Determine the (x, y) coordinate at the center of the cell enclosing the given text.  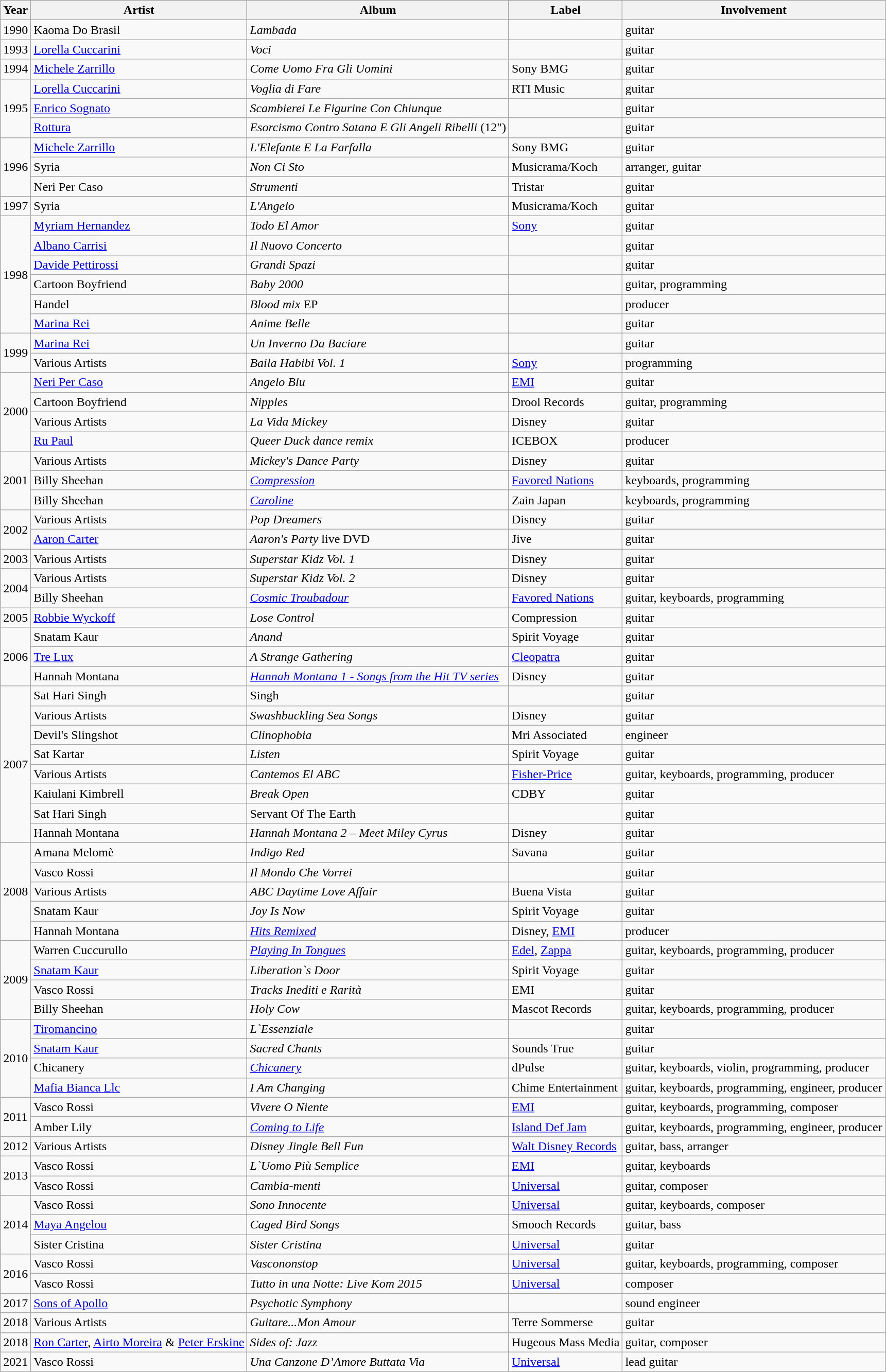
Una Canzone D’Amore Buttata Via (378, 1362)
Cantemos El ABC (378, 774)
1994 (15, 69)
Kaiulani Kimbrell (139, 794)
Anime Belle (378, 324)
guitar, keyboards, composer (754, 1205)
Album (378, 10)
Involvement (754, 10)
2002 (15, 529)
Amber Lily (139, 1127)
Myriam Hernandez (139, 225)
Lambada (378, 30)
Voglia di Fare (378, 89)
Joy Is Now (378, 911)
Island Def Jam (565, 1127)
Aaron Carter (139, 539)
CDBY (565, 794)
L'Elefante E La Farfalla (378, 147)
Mickey's Dance Party (378, 461)
2005 (15, 618)
Anand (378, 637)
Sounds True (565, 1048)
guitar, keyboards, violin, programming, producer (754, 1068)
Todo El Amor (378, 225)
Superstar Kidz Vol. 2 (378, 578)
1998 (15, 274)
guitar, keyboards, programming (754, 598)
Disney Jingle Bell Fun (378, 1146)
guitar, bass (754, 1225)
Liberation`s Door (378, 970)
L`Essenziale (378, 1029)
L'Angelo (378, 206)
Scambierei Le Figurine Con Chiunque (378, 108)
Smooch Records (565, 1225)
Vivere O Niente (378, 1107)
1993 (15, 49)
Sons of Apollo (139, 1303)
Queer Duck dance remix (378, 441)
Aaron's Party live DVD (378, 539)
Robbie Wyckoff (139, 618)
Caged Bird Songs (378, 1225)
Terre Sommerse (565, 1323)
guitar, keyboards (754, 1166)
Playing In Tongues (378, 951)
2008 (15, 891)
Jive (565, 539)
Break Open (378, 794)
Albano Carrisi (139, 245)
Year (15, 10)
Edel, Zappa (565, 951)
Il Nuovo Concerto (378, 245)
A Strange Gathering (378, 657)
Mafia Bianca Llc (139, 1087)
Drool Records (565, 402)
2007 (15, 764)
Holy Cow (378, 1009)
Mascot Records (565, 1009)
Singh (378, 696)
Mri Associated (565, 735)
Lose Control (378, 618)
Tracks Inediti e Rarità (378, 990)
Guitare...Mon Amour (378, 1323)
Voci (378, 49)
ICEBOX (565, 441)
I Am Changing (378, 1087)
Buena Vista (565, 892)
Superstar Kidz Vol. 1 (378, 558)
Sides of: Jazz (378, 1342)
2011 (15, 1117)
Ron Carter, Airto Moreira & Peter Erskine (139, 1342)
2013 (15, 1175)
Tre Lux (139, 657)
Amana Melomè (139, 852)
ABC Daytime Love Affair (378, 892)
2017 (15, 1303)
La Vida Mickey (378, 421)
Cleopatra (565, 657)
Tutto in una Notte: Live Kom 2015 (378, 1283)
Psychotic Symphony (378, 1303)
2006 (15, 657)
Il Mondo Che Vorrei (378, 872)
Caroline (378, 500)
Zain Japan (565, 500)
Devil's Slingshot (139, 735)
Coming to Life (378, 1127)
Rottura (139, 128)
2001 (15, 480)
guitar, bass, arranger (754, 1146)
Baby 2000 (378, 285)
Servant Of The Earth (378, 813)
Strumenti (378, 186)
1990 (15, 30)
Sat Kartar (139, 754)
Tiromancino (139, 1029)
Kaoma Do Brasil (139, 30)
Hannah Montana 2 – Meet Miley Cyrus (378, 833)
Hannah Montana 1 - Songs from the Hit TV series (378, 676)
Indigo Red (378, 852)
2010 (15, 1058)
2004 (15, 588)
Handel (139, 304)
Cosmic Troubadour (378, 598)
Cambia-menti (378, 1185)
2016 (15, 1274)
Pop Dreamers (378, 519)
Davide Pettirossi (139, 265)
Enrico Sognato (139, 108)
Listen (378, 754)
Disney, EMI (565, 931)
Chime Entertainment (565, 1087)
Savana (565, 852)
Hits Remixed (378, 931)
1997 (15, 206)
Vascononstop (378, 1264)
Nipples (378, 402)
Come Uomo Fra Gli Uomini (378, 69)
Ru Paul (139, 441)
lead guitar (754, 1362)
Label (565, 10)
engineer (754, 735)
Warren Cuccurullo (139, 951)
composer (754, 1283)
Grandi Spazi (378, 265)
Angelo Blu (378, 382)
Fisher-Price (565, 774)
Hugeous Mass Media (565, 1342)
2000 (15, 412)
Baila Habibi Vol. 1 (378, 363)
Swashbuckling Sea Songs (378, 715)
Walt Disney Records (565, 1146)
2012 (15, 1146)
2014 (15, 1225)
arranger, guitar (754, 167)
Non Ci Sto (378, 167)
Tristar (565, 186)
1999 (15, 353)
2021 (15, 1362)
Sono Innocente (378, 1205)
2003 (15, 558)
L`Uomo Più Semplice (378, 1166)
programming (754, 363)
Un Inverno Da Baciare (378, 343)
Sacred Chants (378, 1048)
sound engineer (754, 1303)
1996 (15, 167)
Artist (139, 10)
1995 (15, 108)
RTI Music (565, 89)
Clinophobia (378, 735)
2009 (15, 980)
Esorcismo Contro Satana E Gli Angeli Ribelli (12") (378, 128)
Maya Angelou (139, 1225)
Blood mix EP (378, 304)
dPulse (565, 1068)
